Locate the cell with the specified text and output its [X, Y] center coordinate. 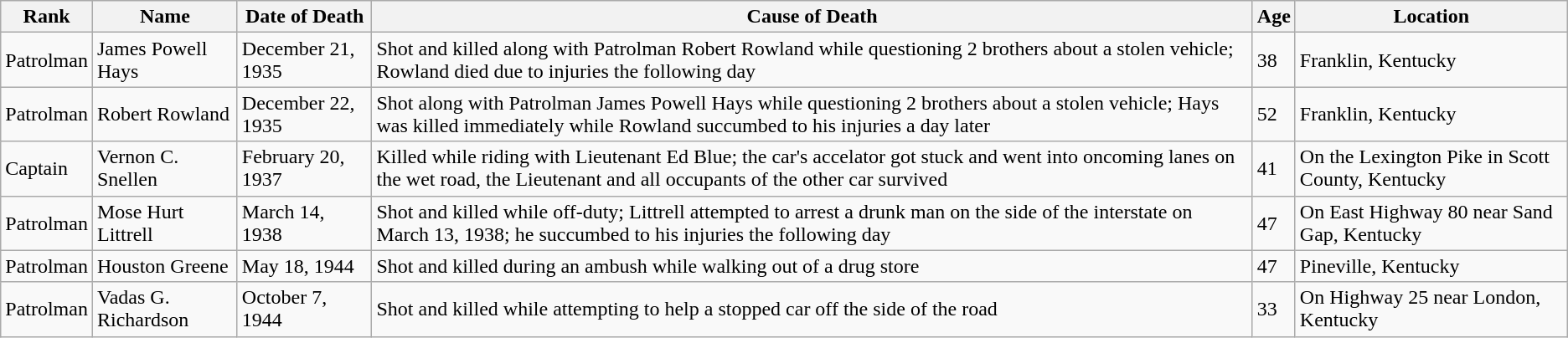
March 14, 1938 [305, 223]
On East Highway 80 near Sand Gap, Kentucky [1431, 223]
Vadas G. Richardson [164, 310]
Name [164, 17]
Robert Rowland [164, 114]
On Highway 25 near London, Kentucky [1431, 310]
38 [1273, 60]
Location [1431, 17]
Mose Hurt Littrell [164, 223]
33 [1273, 310]
Captain [47, 169]
James Powell Hays [164, 60]
December 21, 1935 [305, 60]
Date of Death [305, 17]
February 20, 1937 [305, 169]
Pineville, Kentucky [1431, 266]
Shot and killed while attempting to help a stopped car off the side of the road [812, 310]
Cause of Death [812, 17]
December 22, 1935 [305, 114]
41 [1273, 169]
May 18, 1944 [305, 266]
Vernon C. Snellen [164, 169]
On the Lexington Pike in Scott County, Kentucky [1431, 169]
52 [1273, 114]
October 7, 1944 [305, 310]
Houston Greene [164, 266]
Age [1273, 17]
Rank [47, 17]
Shot and killed during an ambush while walking out of a drug store [812, 266]
